Return (x, y) of the center of cell containing provided text 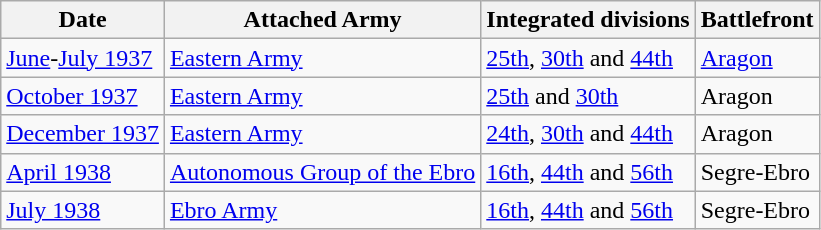
25th and 30th (588, 96)
Battlefront (757, 20)
Integrated divisions (588, 20)
April 1938 (83, 172)
25th, 30th and 44th (588, 58)
24th, 30th and 44th (588, 134)
Ebro Army (322, 210)
October 1937 (83, 96)
Autonomous Group of the Ebro (322, 172)
Date (83, 20)
Attached Army (322, 20)
June-July 1937 (83, 58)
December 1937 (83, 134)
July 1938 (83, 210)
